Scan for the cell matching the given text and deliver its (x, y) coordinate at center. 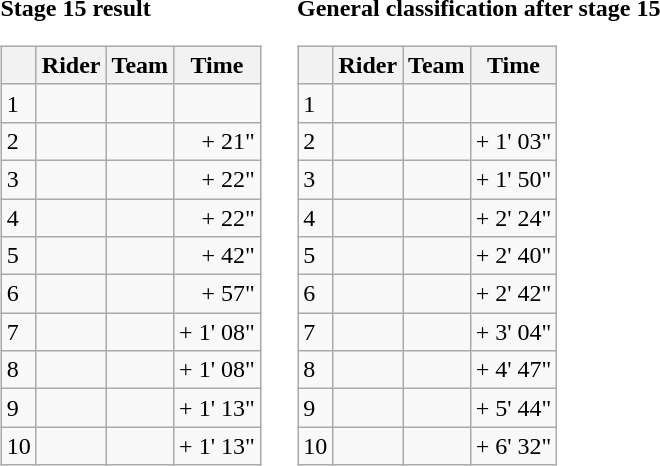
+ 5' 44" (514, 408)
+ 2' 40" (514, 256)
+ 3' 04" (514, 332)
+ 4' 47" (514, 370)
+ 6' 32" (514, 446)
+ 1' 50" (514, 179)
+ 42" (218, 256)
+ 1' 03" (514, 141)
+ 2' 24" (514, 217)
+ 2' 42" (514, 294)
+ 21" (218, 141)
+ 57" (218, 294)
